For the text-containing cell, return its midpoint in (X, Y) coordinate format. 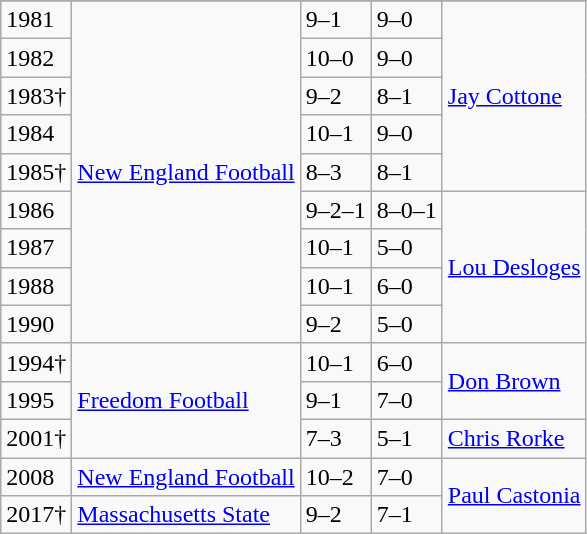
2001† (36, 438)
7–3 (336, 438)
Chris Rorke (514, 438)
1986 (36, 210)
10–0 (336, 58)
Massachusetts State (186, 515)
8–3 (336, 172)
5–1 (406, 438)
1990 (36, 324)
1994† (36, 362)
1995 (36, 400)
Lou Desloges (514, 267)
7–1 (406, 515)
1981 (36, 20)
10–2 (336, 477)
1983† (36, 96)
8–0–1 (406, 210)
1988 (36, 286)
2017† (36, 515)
1985† (36, 172)
Don Brown (514, 381)
1987 (36, 248)
Paul Castonia (514, 496)
1984 (36, 134)
2008 (36, 477)
1982 (36, 58)
Jay Cottone (514, 96)
9–2–1 (336, 210)
Freedom Football (186, 400)
